Capture the cell that displays the provided text and extract its [X, Y] central coordinate. 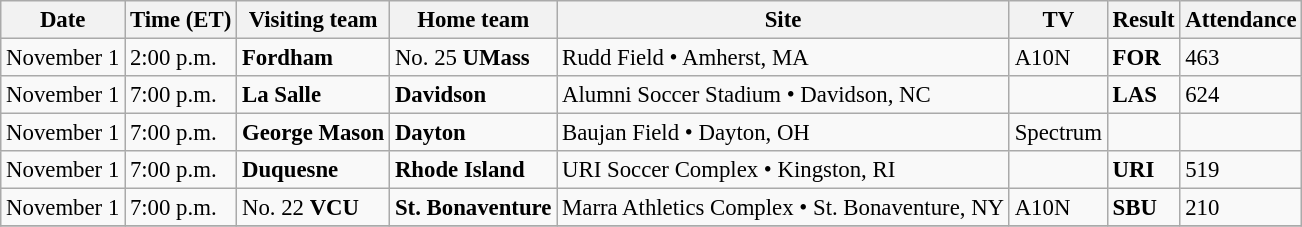
Baujan Field • Dayton, OH [784, 133]
Alumni Soccer Stadium • Davidson, NC [784, 95]
Duquesne [314, 170]
FOR [1144, 58]
URI [1144, 170]
TV [1058, 20]
LAS [1144, 95]
Fordham [314, 58]
624 [1241, 95]
Site [784, 20]
Dayton [474, 133]
Rudd Field • Amherst, MA [784, 58]
La Salle [314, 95]
No. 25 UMass [474, 58]
Date [63, 20]
463 [1241, 58]
Marra Athletics Complex • St. Bonaventure, NY [784, 208]
No. 22 VCU [314, 208]
2:00 p.m. [181, 58]
Home team [474, 20]
Rhode Island [474, 170]
Result [1144, 20]
Spectrum [1058, 133]
Davidson [474, 95]
Attendance [1241, 20]
Visiting team [314, 20]
SBU [1144, 208]
210 [1241, 208]
George Mason [314, 133]
519 [1241, 170]
URI Soccer Complex • Kingston, RI [784, 170]
Time (ET) [181, 20]
St. Bonaventure [474, 208]
